Find where the given text appears and provide that cell's center as (X, Y) coordinate. 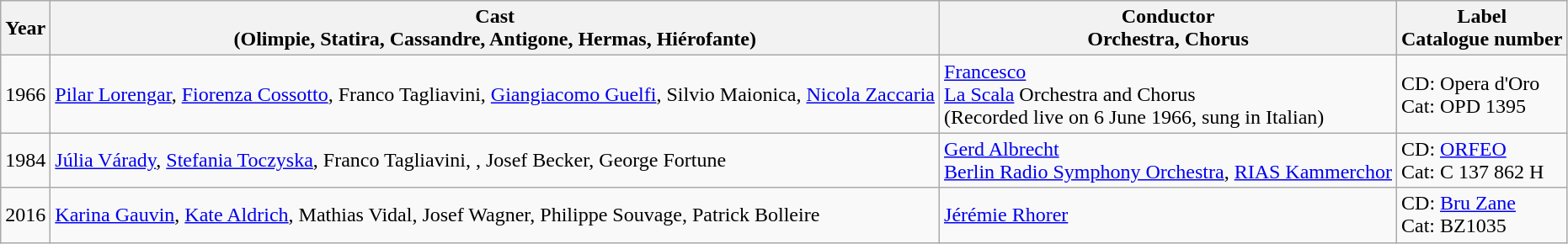
2016 (25, 215)
Francesco La Scala Orchestra and Chorus(Recorded live on 6 June 1966, sung in Italian) (1169, 94)
1984 (25, 160)
Year (25, 29)
Gerd AlbrechtBerlin Radio Symphony Orchestra, RIAS Kammerchor (1169, 160)
Jérémie Rhorer (1169, 215)
LabelCatalogue number (1482, 29)
CD: ORFEOCat: C 137 862 H (1482, 160)
Pilar Lorengar, Fiorenza Cossotto, Franco Tagliavini, Giangiacomo Guelfi, Silvio Maionica, Nicola Zaccaria (495, 94)
CD: Opera d'OroCat: OPD 1395 (1482, 94)
1966 (25, 94)
Cast(Olimpie, Statira, Cassandre, Antigone, Hermas, Hiérofante) (495, 29)
Júlia Várady, Stefania Toczyska, Franco Tagliavini, , Josef Becker, George Fortune (495, 160)
CD: Bru ZaneCat: BZ1035 (1482, 215)
Karina Gauvin, Kate Aldrich, Mathias Vidal, Josef Wagner, Philippe Souvage, Patrick Bolleire (495, 215)
ConductorOrchestra, Chorus (1169, 29)
